Identify which cell holds the provided text, then report its [X, Y] central coordinate. 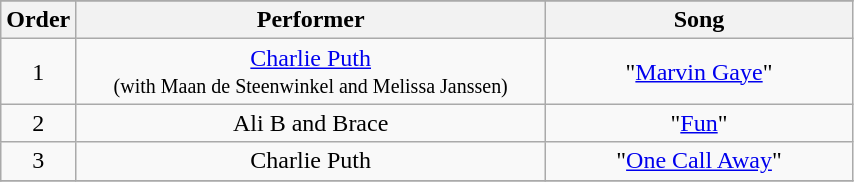
Charlie Puth [311, 161]
"One Call Away" [700, 161]
3 [38, 161]
1 [38, 72]
"Fun" [700, 123]
Order [38, 20]
"Marvin Gaye" [700, 72]
2 [38, 123]
Song [700, 20]
Charlie Puth (with Maan de Steenwinkel and Melissa Janssen) [311, 72]
Performer [311, 20]
Ali B and Brace [311, 123]
